Output the (X, Y) coordinate of the center of the cell containing the given text.  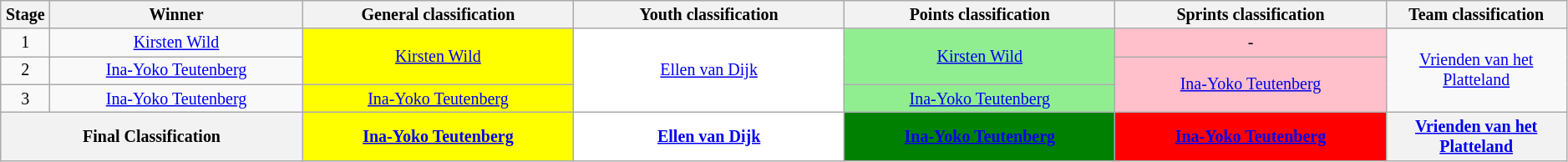
Stage (25, 15)
Sprints classification (1251, 15)
Final Classification (152, 137)
General classification (438, 15)
Youth classification (709, 15)
3 (25, 99)
- (1251, 43)
2 (25, 70)
Points classification (980, 15)
Winner (177, 15)
1 (25, 43)
Team classification (1476, 15)
